Locate the cell with the specified text and output its [x, y] center coordinate. 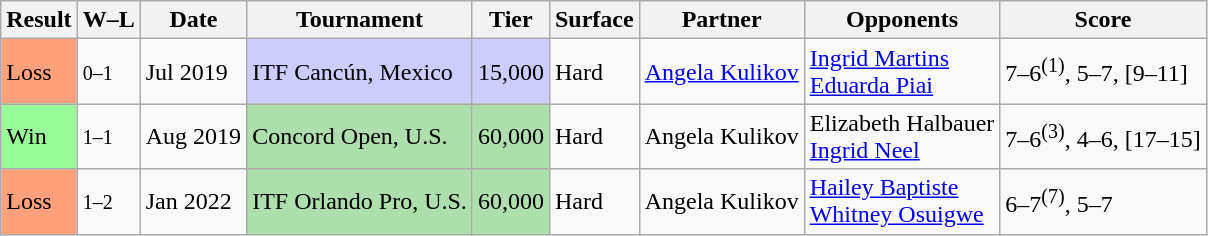
ITF Orlando Pro, U.S. [360, 202]
6–7(7), 5–7 [1103, 202]
1–2 [108, 202]
Elizabeth Halbauer Ingrid Neel [902, 136]
7–6(1), 5–7, [9–11] [1103, 72]
Partner [722, 20]
Tournament [360, 20]
W–L [108, 20]
Aug 2019 [193, 136]
Hailey Baptiste Whitney Osuigwe [902, 202]
Ingrid Martins Eduarda Piai [902, 72]
15,000 [510, 72]
Date [193, 20]
Jul 2019 [193, 72]
Concord Open, U.S. [360, 136]
Opponents [902, 20]
Score [1103, 20]
1–1 [108, 136]
Win [39, 136]
ITF Cancún, Mexico [360, 72]
0–1 [108, 72]
Jan 2022 [193, 202]
Tier [510, 20]
Result [39, 20]
7–6(3), 4–6, [17–15] [1103, 136]
Surface [594, 20]
